Pinpoint the cell where the given text exists, returning its [x, y] midpoint coordinate. 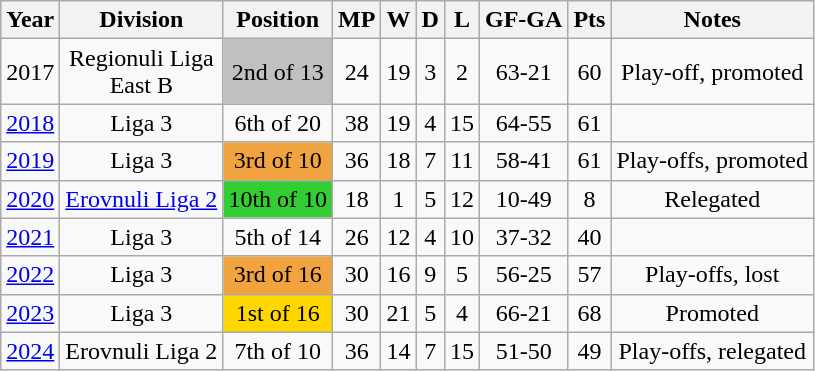
2019 [30, 161]
9 [430, 275]
2021 [30, 237]
10th of 10 [278, 199]
Division [142, 20]
Promoted [712, 313]
Play-offs, promoted [712, 161]
D [430, 20]
38 [357, 123]
56-25 [523, 275]
2024 [30, 351]
10 [462, 237]
MP [357, 20]
2022 [30, 275]
40 [590, 237]
2023 [30, 313]
L [462, 20]
68 [590, 313]
3rd of 10 [278, 161]
Notes [712, 20]
GF-GA [523, 20]
49 [590, 351]
2020 [30, 199]
Play-offs, lost [712, 275]
63-21 [523, 72]
37-32 [523, 237]
7th of 10 [278, 351]
64-55 [523, 123]
3rd of 16 [278, 275]
1st of 16 [278, 313]
8 [590, 199]
14 [398, 351]
24 [357, 72]
60 [590, 72]
51-50 [523, 351]
6th of 20 [278, 123]
Relegated [712, 199]
57 [590, 275]
58-41 [523, 161]
11 [462, 161]
21 [398, 313]
1 [398, 199]
10-49 [523, 199]
2nd of 13 [278, 72]
Play-off, promoted [712, 72]
Regionuli Liga East B [142, 72]
2018 [30, 123]
5th of 14 [278, 237]
16 [398, 275]
2 [462, 72]
W [398, 20]
Position [278, 20]
Year [30, 20]
Pts [590, 20]
Play-offs, relegated [712, 351]
26 [357, 237]
3 [430, 72]
2017 [30, 72]
66-21 [523, 313]
